Find where the given text appears and provide that cell's center as (X, Y) coordinate. 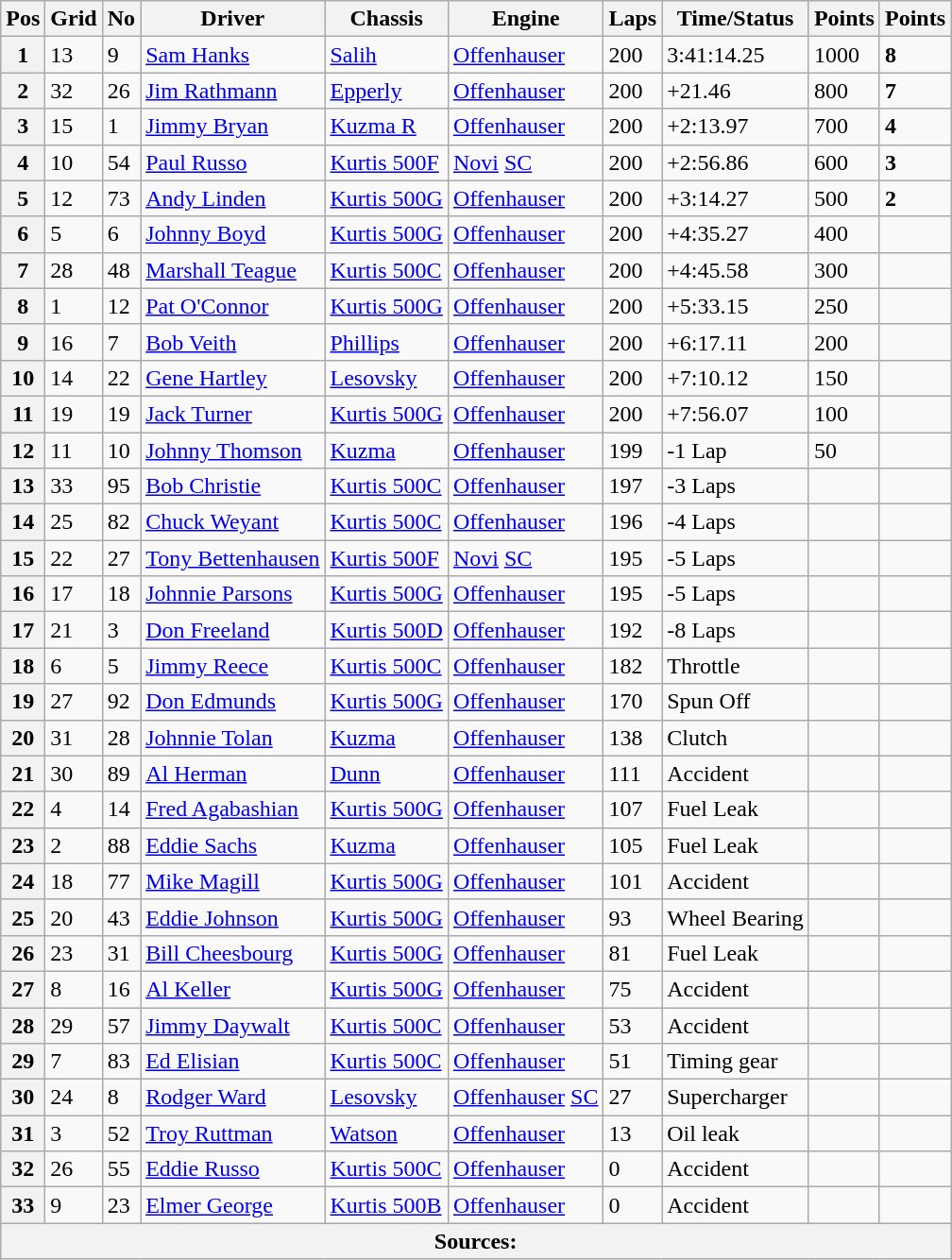
Clutch (736, 738)
Sources: (476, 1241)
Kuzma R (386, 127)
43 (121, 917)
52 (121, 1133)
-8 Laps (736, 630)
199 (633, 451)
Ed Elisian (232, 1062)
Timing gear (736, 1062)
Chassis (386, 19)
Chuck Weyant (232, 522)
50 (844, 451)
Bob Veith (232, 342)
Johnnie Tolan (232, 738)
89 (121, 774)
Elmer George (232, 1205)
1000 (844, 55)
Engine (525, 19)
Jimmy Daywalt (232, 1025)
53 (633, 1025)
170 (633, 702)
Jimmy Bryan (232, 127)
Troy Ruttman (232, 1133)
Don Freeland (232, 630)
500 (844, 198)
+2:13.97 (736, 127)
Gene Hartley (232, 378)
-4 Laps (736, 522)
75 (633, 989)
Pos (23, 19)
138 (633, 738)
Jack Turner (232, 414)
300 (844, 270)
+21.46 (736, 91)
Driver (232, 19)
73 (121, 198)
Andy Linden (232, 198)
Kurtis 500B (386, 1205)
48 (121, 270)
101 (633, 881)
Pat O'Connor (232, 306)
81 (633, 953)
Spun Off (736, 702)
Watson (386, 1133)
800 (844, 91)
197 (633, 486)
88 (121, 845)
Dunn (386, 774)
Wheel Bearing (736, 917)
105 (633, 845)
107 (633, 809)
Throttle (736, 666)
57 (121, 1025)
No (121, 19)
77 (121, 881)
Eddie Russo (232, 1169)
82 (121, 522)
700 (844, 127)
+4:45.58 (736, 270)
Marshall Teague (232, 270)
250 (844, 306)
Johnny Boyd (232, 234)
182 (633, 666)
Al Herman (232, 774)
Salih (386, 55)
-1 Lap (736, 451)
Laps (633, 19)
Phillips (386, 342)
400 (844, 234)
Epperly (386, 91)
Grid (74, 19)
150 (844, 378)
Jim Rathmann (232, 91)
+7:56.07 (736, 414)
111 (633, 774)
+5:33.15 (736, 306)
+3:14.27 (736, 198)
Tony Bettenhausen (232, 558)
Mike Magill (232, 881)
Bob Christie (232, 486)
100 (844, 414)
196 (633, 522)
Supercharger (736, 1098)
600 (844, 162)
51 (633, 1062)
Oil leak (736, 1133)
3:41:14.25 (736, 55)
Al Keller (232, 989)
192 (633, 630)
Paul Russo (232, 162)
Time/Status (736, 19)
95 (121, 486)
+6:17.11 (736, 342)
Offenhauser SC (525, 1098)
Bill Cheesbourg (232, 953)
Eddie Johnson (232, 917)
Don Edmunds (232, 702)
Johnnie Parsons (232, 594)
Jimmy Reece (232, 666)
Fred Agabashian (232, 809)
Kurtis 500D (386, 630)
+2:56.86 (736, 162)
+4:35.27 (736, 234)
+7:10.12 (736, 378)
93 (633, 917)
-3 Laps (736, 486)
83 (121, 1062)
55 (121, 1169)
92 (121, 702)
Sam Hanks (232, 55)
54 (121, 162)
Rodger Ward (232, 1098)
Johnny Thomson (232, 451)
Eddie Sachs (232, 845)
